Find where the given text appears and provide that cell's center as (X, Y) coordinate. 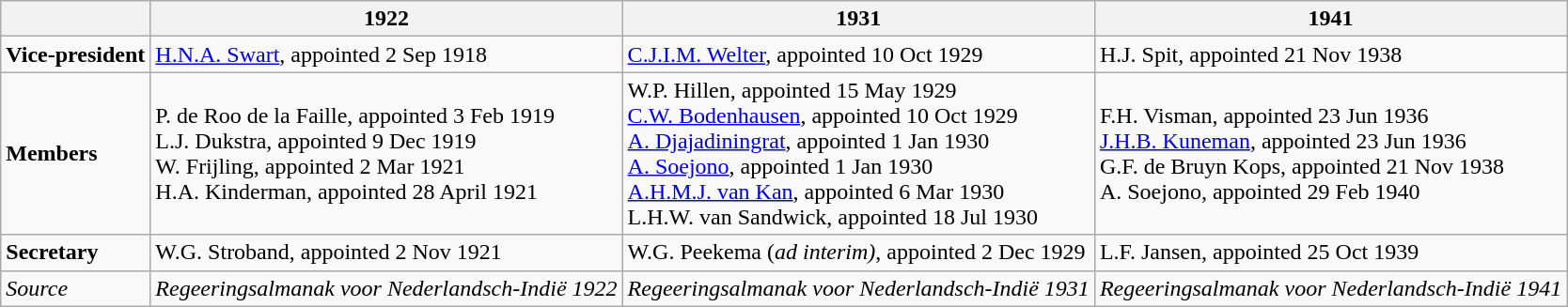
1931 (858, 19)
C.J.I.M. Welter, appointed 10 Oct 1929 (858, 54)
F.H. Visman, appointed 23 Jun 1936J.H.B. Kuneman, appointed 23 Jun 1936G.F. de Bruyn Kops, appointed 21 Nov 1938A. Soejono, appointed 29 Feb 1940 (1330, 154)
Secretary (75, 253)
Vice-president (75, 54)
H.J. Spit, appointed 21 Nov 1938 (1330, 54)
W.G. Peekema (ad interim), appointed 2 Dec 1929 (858, 253)
Regeeringsalmanak voor Nederlandsch-Indië 1931 (858, 288)
Regeeringsalmanak voor Nederlandsch-Indië 1922 (386, 288)
Source (75, 288)
L.F. Jansen, appointed 25 Oct 1939 (1330, 253)
1941 (1330, 19)
Regeeringsalmanak voor Nederlandsch-Indië 1941 (1330, 288)
1922 (386, 19)
Members (75, 154)
H.N.A. Swart, appointed 2 Sep 1918 (386, 54)
W.G. Stroband, appointed 2 Nov 1921 (386, 253)
